Locate the cell with the specified text and output its [x, y] center coordinate. 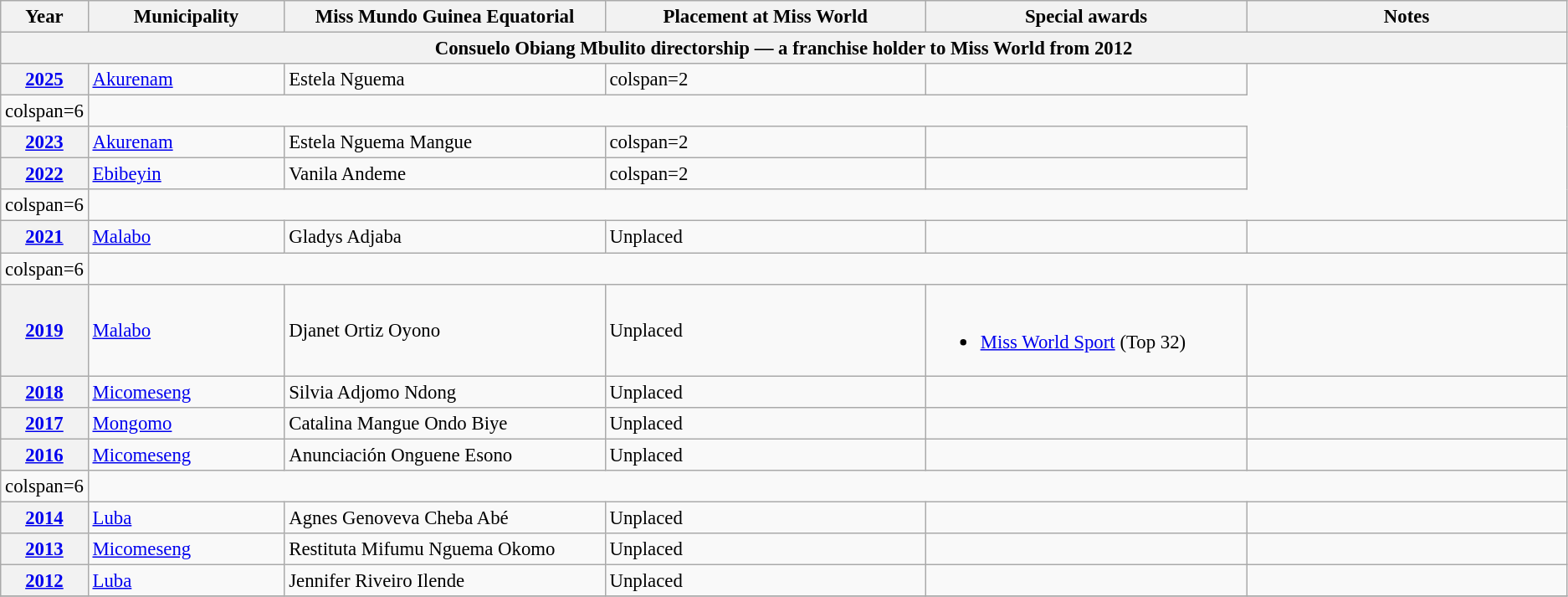
2017 [44, 424]
2025 [44, 80]
Anunciación Onguene Esono [445, 455]
Consuelo Obiang Mbulito directorship — a franchise holder to Miss World from 2012 [784, 49]
Special awards [1086, 17]
2016 [44, 455]
Mongomo [186, 424]
Miss Mundo Guinea Equatorial [445, 17]
Ebibeyin [186, 174]
Miss World Sport (Top 32) [1086, 330]
2021 [44, 237]
2019 [44, 330]
Jennifer Riveiro Ilende [445, 581]
Agnes Genoveva Cheba Abé [445, 518]
Year [44, 17]
Placement at Miss World [765, 17]
Gladys Adjaba [445, 237]
Djanet Ortiz Oyono [445, 330]
2013 [44, 549]
Estela Nguema [445, 80]
Restituta Mifumu Nguema Okomo [445, 549]
2022 [44, 174]
Catalina Mangue Ondo Biye [445, 424]
Vanila Andeme [445, 174]
2014 [44, 518]
2018 [44, 392]
Silvia Adjomo Ndong [445, 392]
Municipality [186, 17]
2012 [44, 581]
Notes [1407, 17]
2023 [44, 142]
Estela Nguema Mangue [445, 142]
